Extract the (x, y) coordinate from the center of the cell holding the provided text.  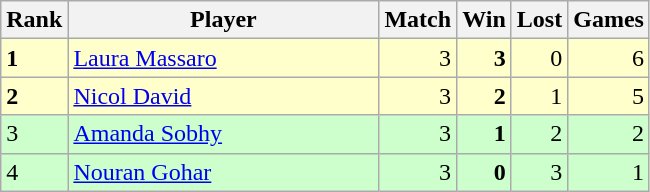
Nicol David (224, 96)
Player (224, 20)
Match (418, 20)
Win (484, 20)
Lost (539, 20)
Rank (34, 20)
Nouran Gohar (224, 172)
Games (609, 20)
6 (609, 58)
5 (609, 96)
Amanda Sobhy (224, 134)
Laura Massaro (224, 58)
4 (34, 172)
